Detect which cell encompasses the target text, then output its [x, y] center coordinate. 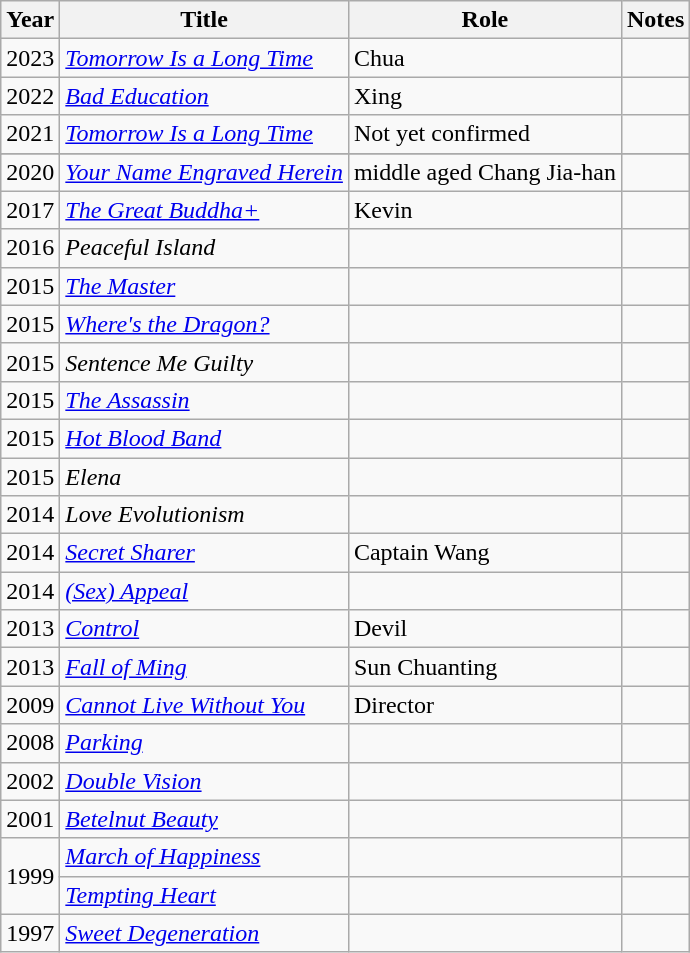
2016 [30, 248]
Xing [484, 96]
Title [204, 20]
middle aged Chang Jia-han [484, 172]
The Great Buddha+ [204, 210]
Fall of Ming [204, 667]
Sentence Me Guilty [204, 362]
Secret Sharer [204, 553]
2017 [30, 210]
1997 [30, 933]
2020 [30, 172]
The Master [204, 286]
Peaceful Island [204, 248]
2008 [30, 743]
Devil [484, 629]
The Assassin [204, 400]
Bad Education [204, 96]
Role [484, 20]
Sun Chuanting [484, 667]
1999 [30, 876]
Tempting Heart [204, 895]
Sweet Degeneration [204, 933]
Your Name Engraved Herein [204, 172]
Captain Wang [484, 553]
Chua [484, 58]
Elena [204, 477]
Hot Blood Band [204, 438]
2009 [30, 705]
Double Vision [204, 781]
Control [204, 629]
Year [30, 20]
Betelnut Beauty [204, 819]
2023 [30, 58]
(Sex) Appeal [204, 591]
Parking [204, 743]
2022 [30, 96]
Cannot Live Without You [204, 705]
Notes [655, 20]
2021 [30, 134]
2002 [30, 781]
Love Evolutionism [204, 515]
Not yet confirmed [484, 134]
Kevin [484, 210]
Director [484, 705]
March of Happiness [204, 857]
Where's the Dragon? [204, 324]
2001 [30, 819]
